Pinpoint the cell where the given text exists, returning its (x, y) midpoint coordinate. 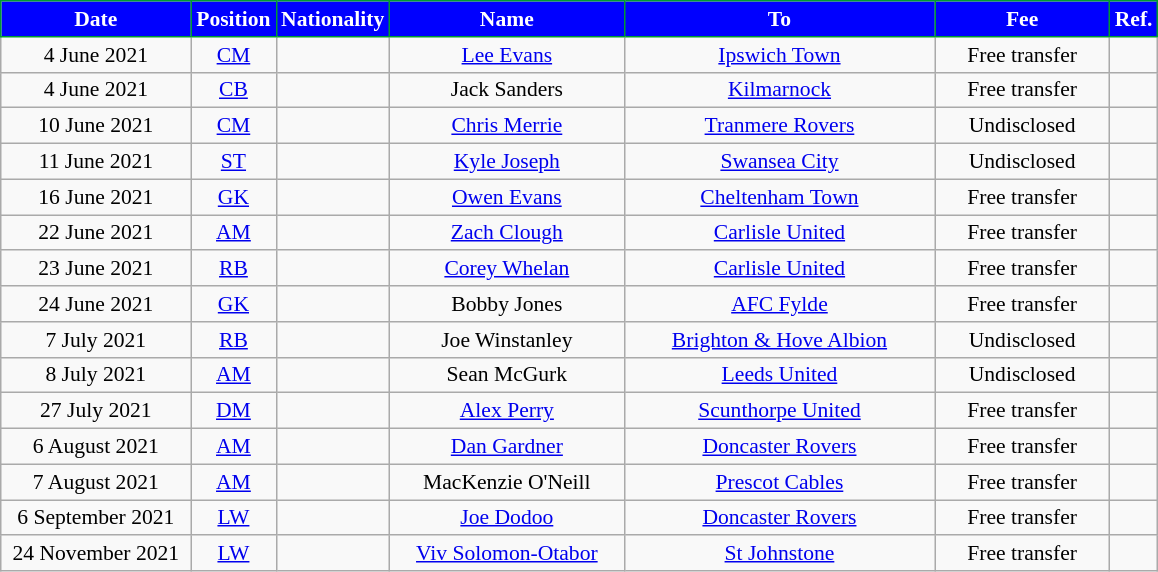
7 August 2021 (96, 482)
Nationality (332, 19)
Dan Gardner (506, 447)
16 June 2021 (96, 197)
To (779, 19)
22 June 2021 (96, 233)
Brighton & Hove Albion (779, 340)
Tranmere Rovers (779, 126)
Lee Evans (506, 55)
Cheltenham Town (779, 197)
Swansea City (779, 162)
Joe Dodoo (506, 518)
ST (234, 162)
Joe Winstanley (506, 340)
CB (234, 90)
24 November 2021 (96, 554)
6 August 2021 (96, 447)
Fee (1022, 19)
St Johnstone (779, 554)
Jack Sanders (506, 90)
Sean McGurk (506, 375)
Chris Merrie (506, 126)
Viv Solomon-Otabor (506, 554)
24 June 2021 (96, 304)
Ref. (1134, 19)
Kyle Joseph (506, 162)
DM (234, 411)
Date (96, 19)
MacKenzie O'Neill (506, 482)
Alex Perry (506, 411)
10 June 2021 (96, 126)
Leeds United (779, 375)
23 June 2021 (96, 269)
Bobby Jones (506, 304)
Position (234, 19)
27 July 2021 (96, 411)
11 June 2021 (96, 162)
8 July 2021 (96, 375)
Kilmarnock (779, 90)
Scunthorpe United (779, 411)
Corey Whelan (506, 269)
6 September 2021 (96, 518)
Ipswich Town (779, 55)
Name (506, 19)
7 July 2021 (96, 340)
Owen Evans (506, 197)
Zach Clough (506, 233)
AFC Fylde (779, 304)
Prescot Cables (779, 482)
